Search for the cell housing the specified text and yield its (x, y) center coordinate. 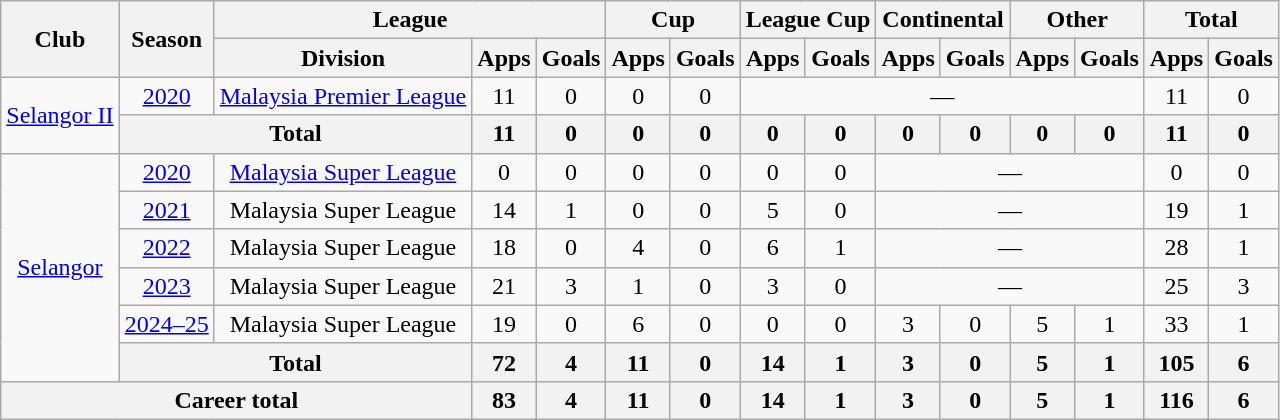
28 (1176, 248)
Selangor II (60, 115)
105 (1176, 362)
25 (1176, 286)
Club (60, 39)
League Cup (808, 20)
33 (1176, 324)
2024–25 (166, 324)
83 (504, 400)
21 (504, 286)
Division (343, 58)
Selangor (60, 267)
72 (504, 362)
116 (1176, 400)
Cup (673, 20)
18 (504, 248)
2022 (166, 248)
2021 (166, 210)
Malaysia Premier League (343, 96)
Other (1077, 20)
Continental (943, 20)
Season (166, 39)
Career total (236, 400)
2023 (166, 286)
League (410, 20)
